Scan for the cell matching the given text and deliver its [X, Y] coordinate at center. 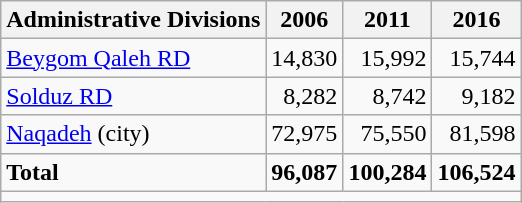
75,550 [388, 134]
14,830 [304, 58]
100,284 [388, 172]
2006 [304, 20]
72,975 [304, 134]
Administrative Divisions [134, 20]
Solduz RD [134, 96]
8,282 [304, 96]
8,742 [388, 96]
Total [134, 172]
15,744 [476, 58]
9,182 [476, 96]
96,087 [304, 172]
106,524 [476, 172]
Beygom Qaleh RD [134, 58]
15,992 [388, 58]
81,598 [476, 134]
Naqadeh (city) [134, 134]
2016 [476, 20]
2011 [388, 20]
